Provide the [X, Y] coordinate of the cell's center where the given text is located.  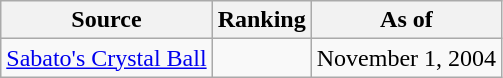
As of [406, 20]
Ranking [262, 20]
November 1, 2004 [406, 58]
Source [106, 20]
Sabato's Crystal Ball [106, 58]
